Find where the given text appears and provide that cell's center as (X, Y) coordinate. 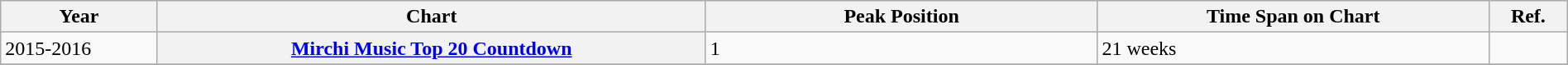
Ref. (1528, 17)
Mirchi Music Top 20 Countdown (432, 48)
1 (901, 48)
Time Span on Chart (1293, 17)
Chart (432, 17)
21 weeks (1293, 48)
Peak Position (901, 17)
Year (79, 17)
2015-2016 (79, 48)
